Search for the cell housing the specified text and yield its (x, y) center coordinate. 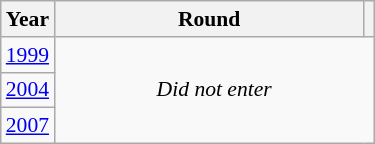
Round (209, 19)
2004 (28, 90)
1999 (28, 55)
2007 (28, 126)
Year (28, 19)
Did not enter (214, 90)
